Capture the cell that displays the provided text and extract its [x, y] central coordinate. 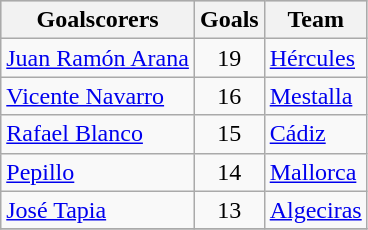
Cádiz [316, 134]
Pepillo [98, 172]
Team [316, 20]
15 [229, 134]
Hércules [316, 58]
Goalscorers [98, 20]
13 [229, 210]
Mallorca [316, 172]
Juan Ramón Arana [98, 58]
Algeciras [316, 210]
Vicente Navarro [98, 96]
19 [229, 58]
Rafael Blanco [98, 134]
Goals [229, 20]
14 [229, 172]
José Tapia [98, 210]
16 [229, 96]
Mestalla [316, 96]
